Determine the [X, Y] coordinate at the center of the cell enclosing the given text.  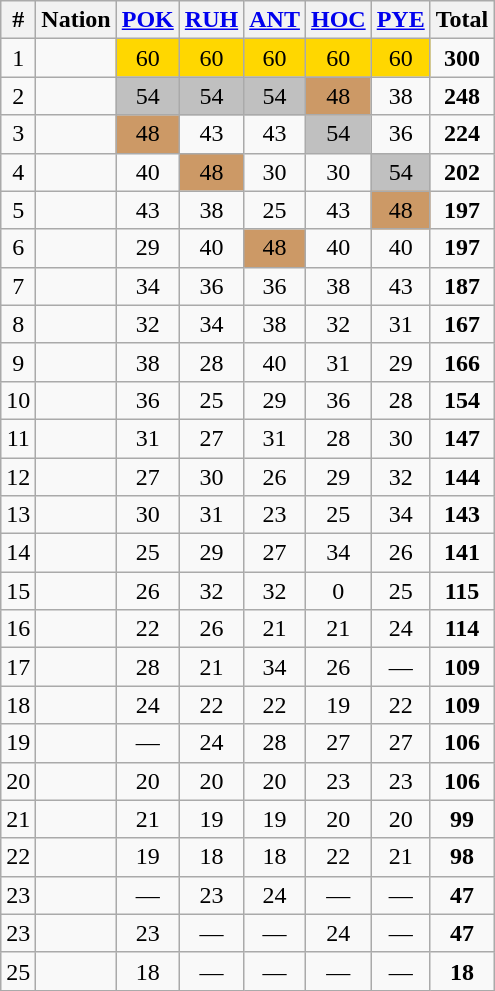
115 [462, 591]
# [18, 20]
187 [462, 286]
98 [462, 857]
HOC [338, 20]
6 [18, 248]
12 [18, 477]
143 [462, 515]
3 [18, 134]
166 [462, 362]
POK [148, 20]
144 [462, 477]
147 [462, 438]
16 [18, 629]
14 [18, 553]
Nation [76, 20]
5 [18, 210]
248 [462, 96]
114 [462, 629]
Total [462, 20]
141 [462, 553]
2 [18, 96]
10 [18, 400]
PYE [400, 20]
4 [18, 172]
9 [18, 362]
167 [462, 324]
99 [462, 819]
15 [18, 591]
300 [462, 58]
1 [18, 58]
ANT [275, 20]
7 [18, 286]
0 [338, 591]
17 [18, 667]
8 [18, 324]
11 [18, 438]
154 [462, 400]
RUH [211, 20]
202 [462, 172]
13 [18, 515]
224 [462, 134]
